Find where the given text appears and provide that cell's center as [x, y] coordinate. 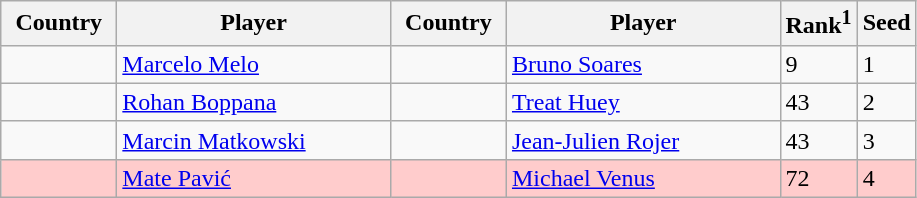
Marcin Matkowski [254, 140]
1 [886, 64]
Rohan Boppana [254, 102]
9 [818, 64]
2 [886, 102]
Jean-Julien Rojer [643, 140]
Mate Pavić [254, 178]
4 [886, 178]
Rank1 [818, 24]
72 [818, 178]
3 [886, 140]
Marcelo Melo [254, 64]
Michael Venus [643, 178]
Bruno Soares [643, 64]
Treat Huey [643, 102]
Seed [886, 24]
